Locate the cell with the specified text and output its [X, Y] center coordinate. 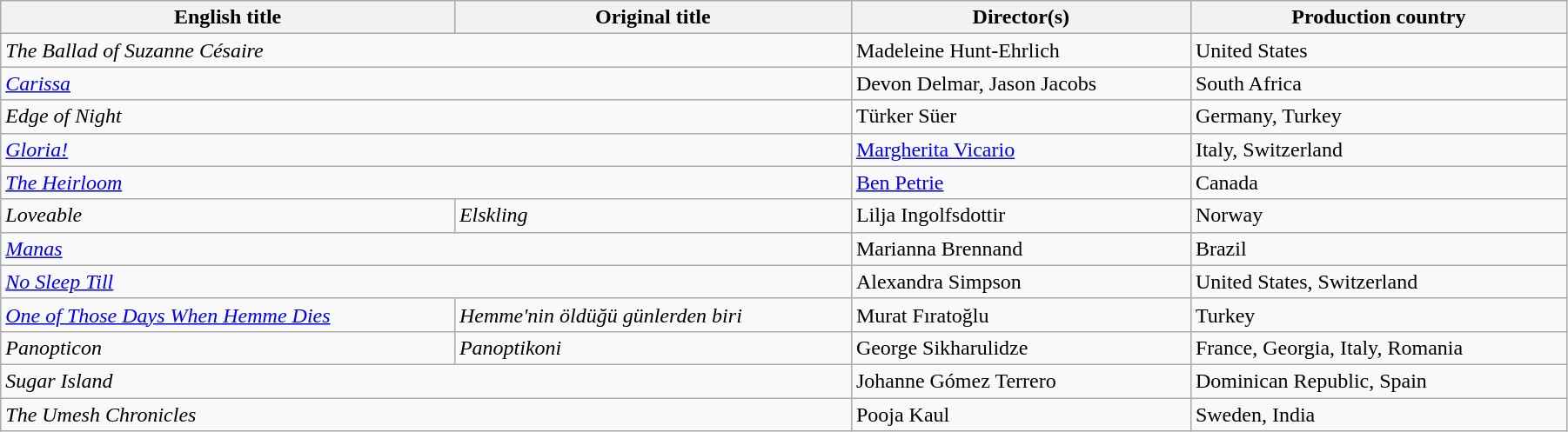
Johanne Gómez Terrero [1021, 381]
English title [228, 17]
Devon Delmar, Jason Jacobs [1021, 83]
Murat Fıratoğlu [1021, 315]
United States, Switzerland [1378, 282]
Hemme'nin öldüğü günlerden biri [653, 315]
South Africa [1378, 83]
France, Georgia, Italy, Romania [1378, 348]
Panopticon [228, 348]
Original title [653, 17]
Marianna Brennand [1021, 249]
Elskling [653, 216]
The Umesh Chronicles [426, 415]
Norway [1378, 216]
Canada [1378, 183]
Dominican Republic, Spain [1378, 381]
Loveable [228, 216]
Italy, Switzerland [1378, 150]
Carissa [426, 83]
The Ballad of Suzanne Césaire [426, 50]
George Sikharulidze [1021, 348]
The Heirloom [426, 183]
Panoptikoni [653, 348]
Turkey [1378, 315]
Brazil [1378, 249]
Director(s) [1021, 17]
One of Those Days When Hemme Dies [228, 315]
Alexandra Simpson [1021, 282]
Germany, Turkey [1378, 116]
United States [1378, 50]
Edge of Night [426, 116]
Sugar Island [426, 381]
Sweden, India [1378, 415]
Türker Süer [1021, 116]
Margherita Vicario [1021, 150]
No Sleep Till [426, 282]
Pooja Kaul [1021, 415]
Production country [1378, 17]
Lilja Ingolfsdottir [1021, 216]
Madeleine Hunt-Ehrlich [1021, 50]
Manas [426, 249]
Gloria! [426, 150]
Ben Petrie [1021, 183]
